Identify which cell holds the provided text, then report its [x, y] central coordinate. 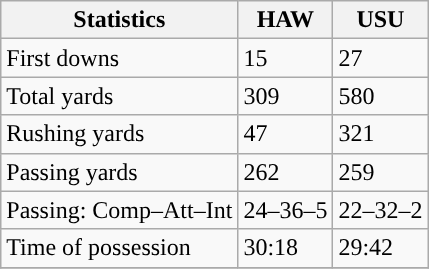
USU [380, 20]
Passing yards [120, 172]
Total yards [120, 96]
29:42 [380, 248]
580 [380, 96]
15 [286, 58]
259 [380, 172]
24–36–5 [286, 210]
30:18 [286, 248]
27 [380, 58]
Statistics [120, 20]
262 [286, 172]
22–32–2 [380, 210]
Time of possession [120, 248]
First downs [120, 58]
HAW [286, 20]
321 [380, 134]
309 [286, 96]
47 [286, 134]
Rushing yards [120, 134]
Passing: Comp–Att–Int [120, 210]
